Extract the [X, Y] coordinate from the center of the cell holding the provided text.  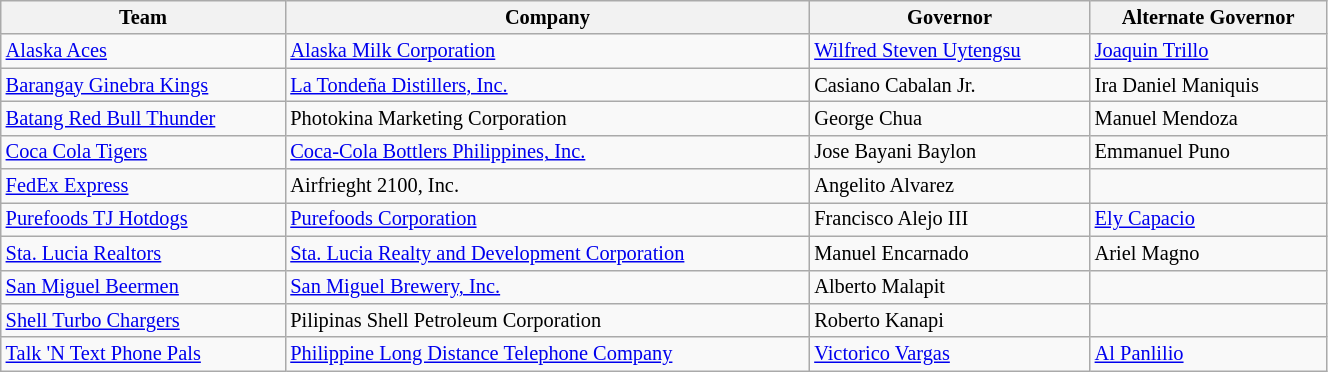
Emmanuel Puno [1208, 152]
Sta. Lucia Realtors [144, 253]
Francisco Alejo III [949, 219]
Roberto Kanapi [949, 320]
Airfrieght 2100, Inc. [547, 186]
Photokina Marketing Corporation [547, 118]
Victorico Vargas [949, 354]
Sta. Lucia Realty and Development Corporation [547, 253]
Barangay Ginebra Kings [144, 85]
Shell Turbo Chargers [144, 320]
Purefoods TJ Hotdogs [144, 219]
Manuel Encarnado [949, 253]
Wilfred Steven Uytengsu [949, 51]
George Chua [949, 118]
Al Panlilio [1208, 354]
Alaska Aces [144, 51]
Ely Capacio [1208, 219]
Pilipinas Shell Petroleum Corporation [547, 320]
Manuel Mendoza [1208, 118]
Alternate Governor [1208, 17]
Joaquin Trillo [1208, 51]
FedEx Express [144, 186]
Jose Bayani Baylon [949, 152]
Purefoods Corporation [547, 219]
Company [547, 17]
Governor [949, 17]
San Miguel Brewery, Inc. [547, 287]
Angelito Alvarez [949, 186]
Casiano Cabalan Jr. [949, 85]
Ariel Magno [1208, 253]
Philippine Long Distance Telephone Company [547, 354]
Batang Red Bull Thunder [144, 118]
Alaska Milk Corporation [547, 51]
Talk 'N Text Phone Pals [144, 354]
La Tondeña Distillers, Inc. [547, 85]
Ira Daniel Maniquis [1208, 85]
Coca-Cola Bottlers Philippines, Inc. [547, 152]
Team [144, 17]
San Miguel Beermen [144, 287]
Coca Cola Tigers [144, 152]
Alberto Malapit [949, 287]
